Provide the [X, Y] coordinate of the cell's center where the given text is located.  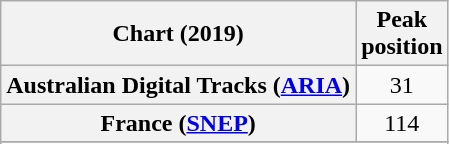
Peakposition [402, 34]
Chart (2019) [178, 34]
114 [402, 123]
France (SNEP) [178, 123]
Australian Digital Tracks (ARIA) [178, 85]
31 [402, 85]
